Determine the (x, y) coordinate at the center of the cell enclosing the given text.  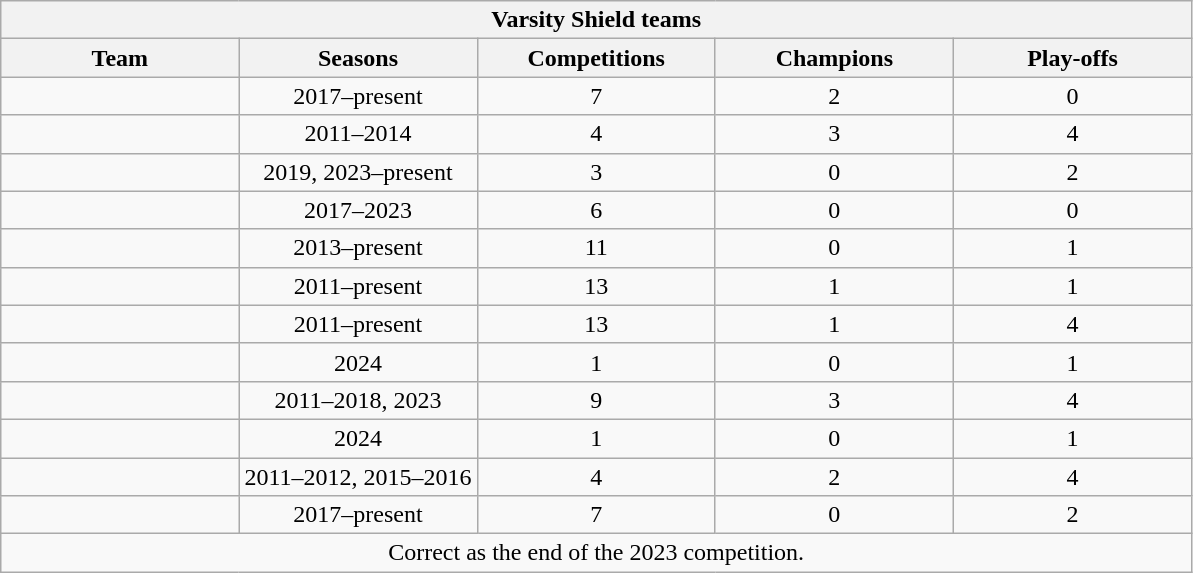
Seasons (358, 58)
11 (596, 248)
Champions (834, 58)
Correct as the end of the 2023 competition. (596, 553)
Competitions (596, 58)
2017–2023 (358, 210)
Varsity Shield teams (596, 20)
6 (596, 210)
2011–2012, 2015–2016 (358, 477)
2011–2018, 2023 (358, 400)
Team (120, 58)
2019, 2023–present (358, 172)
9 (596, 400)
2013–present (358, 248)
2011–2014 (358, 134)
Play-offs (1072, 58)
